Return [X, Y] of the center of cell containing provided text 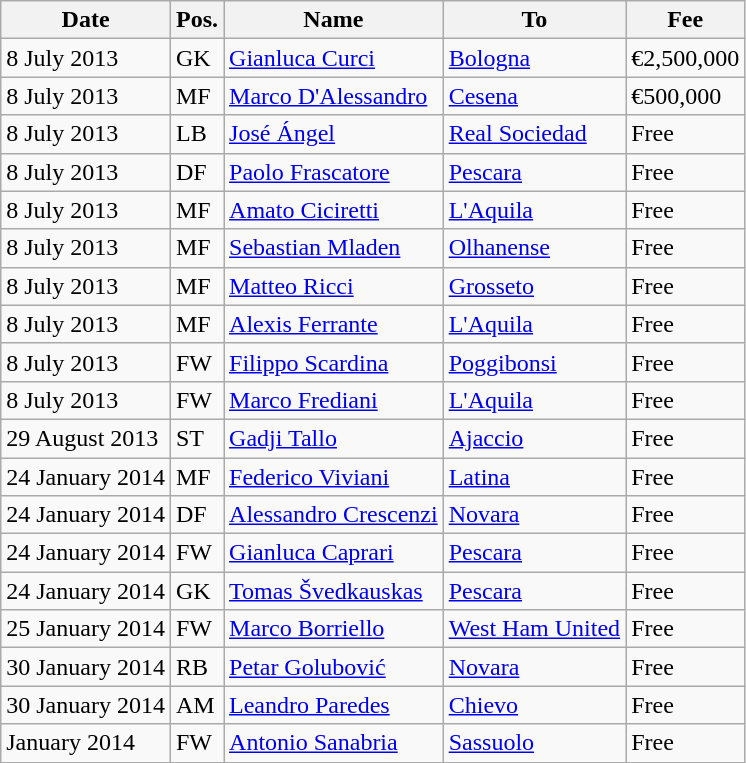
Paolo Frascatore [334, 172]
Latina [534, 477]
Fee [686, 20]
Alexis Ferrante [334, 324]
Filippo Scardina [334, 362]
Cesena [534, 96]
Gianluca Curci [334, 58]
January 2014 [86, 743]
AM [196, 705]
€2,500,000 [686, 58]
West Ham United [534, 629]
Marco Frediani [334, 400]
29 August 2013 [86, 438]
RB [196, 667]
LB [196, 134]
José Ángel [334, 134]
Chievo [534, 705]
Sassuolo [534, 743]
Antonio Sanabria [334, 743]
Gianluca Caprari [334, 553]
Alessandro Crescenzi [334, 515]
To [534, 20]
Name [334, 20]
Leandro Paredes [334, 705]
Poggibonsi [534, 362]
25 January 2014 [86, 629]
Olhanense [534, 248]
Ajaccio [534, 438]
Marco D'Alessandro [334, 96]
Matteo Ricci [334, 286]
Gadji Tallo [334, 438]
Pos. [196, 20]
Date [86, 20]
Grosseto [534, 286]
Bologna [534, 58]
Petar Golubović [334, 667]
Tomas Švedkauskas [334, 591]
Sebastian Mladen [334, 248]
Real Sociedad [534, 134]
€500,000 [686, 96]
Marco Borriello [334, 629]
Amato Ciciretti [334, 210]
ST [196, 438]
Federico Viviani [334, 477]
